Search for the cell housing the specified text and yield its (X, Y) center coordinate. 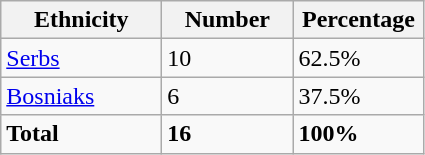
Ethnicity (82, 20)
16 (228, 134)
100% (358, 134)
Number (228, 20)
Bosniaks (82, 96)
Total (82, 134)
Serbs (82, 58)
Percentage (358, 20)
37.5% (358, 96)
6 (228, 96)
10 (228, 58)
62.5% (358, 58)
